Search for the cell housing the specified text and yield its (x, y) center coordinate. 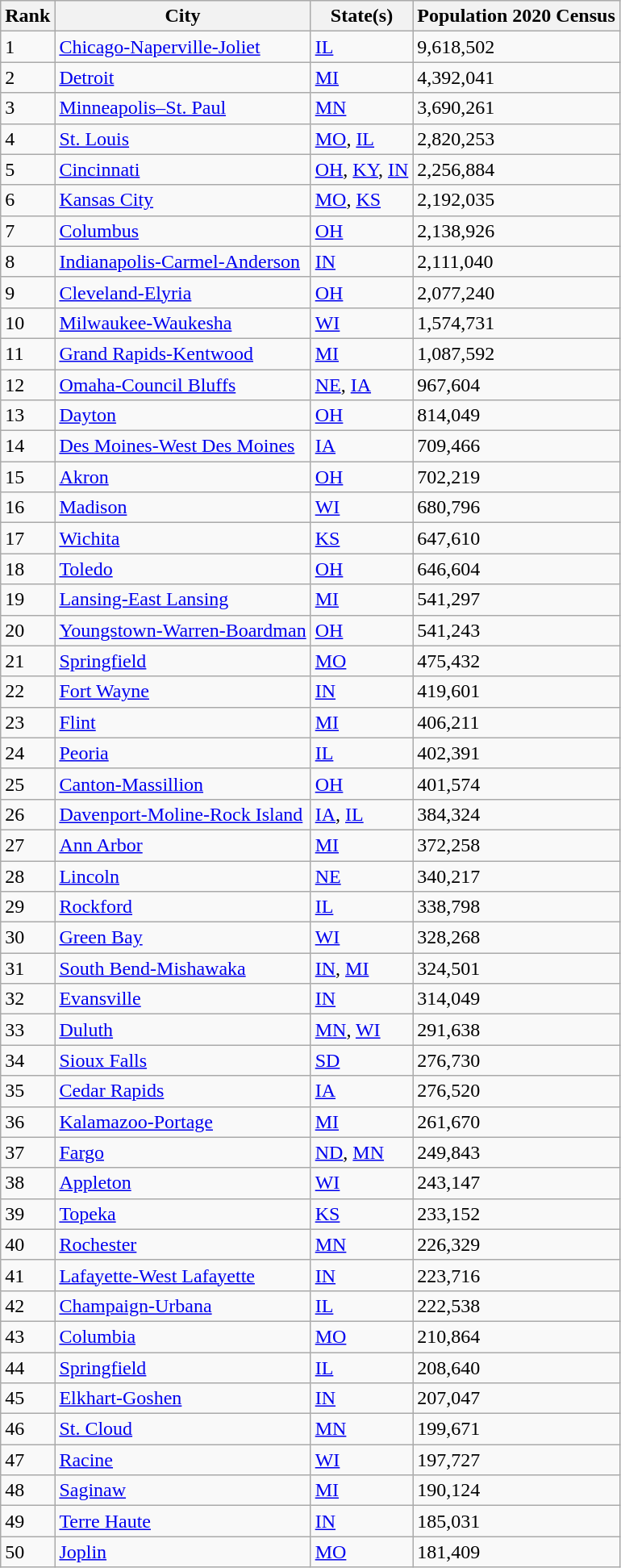
Peoria (182, 753)
38 (27, 1183)
Champaign-Urbana (182, 1306)
2,111,040 (516, 261)
402,391 (516, 753)
MN, WI (361, 1030)
Cedar Rapids (182, 1091)
Lincoln (182, 876)
Akron (182, 477)
36 (27, 1122)
Lafayette-West Lafayette (182, 1275)
30 (27, 938)
40 (27, 1244)
Toledo (182, 569)
646,604 (516, 569)
IN, MI (361, 968)
10 (27, 323)
233,152 (516, 1214)
338,798 (516, 907)
223,716 (516, 1275)
2,192,035 (516, 200)
NE, IA (361, 385)
3,690,261 (516, 108)
MO, IL (361, 139)
39 (27, 1214)
15 (27, 477)
8 (27, 261)
Rochester (182, 1244)
Davenport-Moline-Rock Island (182, 814)
Grand Rapids-Kentwood (182, 353)
13 (27, 416)
Saginaw (182, 1491)
967,604 (516, 385)
47 (27, 1460)
207,047 (516, 1399)
4,392,041 (516, 77)
1,087,592 (516, 353)
19 (27, 600)
541,297 (516, 600)
OH, KY, IN (361, 169)
4 (27, 139)
Fort Wayne (182, 692)
SD (361, 1060)
5 (27, 169)
14 (27, 446)
St. Cloud (182, 1429)
328,268 (516, 938)
50 (27, 1552)
Canton-Massillion (182, 784)
Terre Haute (182, 1521)
702,219 (516, 477)
Kalamazoo-Portage (182, 1122)
647,610 (516, 538)
37 (27, 1152)
24 (27, 753)
27 (27, 845)
7 (27, 231)
Dayton (182, 416)
185,031 (516, 1521)
Fargo (182, 1152)
1 (27, 47)
Cincinnati (182, 169)
181,409 (516, 1552)
401,574 (516, 784)
Rockford (182, 907)
16 (27, 508)
314,049 (516, 999)
208,640 (516, 1368)
11 (27, 353)
Duluth (182, 1030)
Population 2020 Census (516, 16)
Des Moines-West Des Moines (182, 446)
3 (27, 108)
22 (27, 692)
48 (27, 1491)
2,138,926 (516, 231)
406,211 (516, 722)
Minneapolis–St. Paul (182, 108)
243,147 (516, 1183)
Flint (182, 722)
Rank (27, 16)
9 (27, 292)
43 (27, 1336)
Appleton (182, 1183)
IA, IL (361, 814)
33 (27, 1030)
276,520 (516, 1091)
41 (27, 1275)
18 (27, 569)
680,796 (516, 508)
ND, MN (361, 1152)
261,670 (516, 1122)
Madison (182, 508)
190,124 (516, 1491)
340,217 (516, 876)
210,864 (516, 1336)
25 (27, 784)
26 (27, 814)
45 (27, 1399)
222,538 (516, 1306)
199,671 (516, 1429)
42 (27, 1306)
32 (27, 999)
NE (361, 876)
475,432 (516, 661)
34 (27, 1060)
249,843 (516, 1152)
Evansville (182, 999)
2 (27, 77)
City (182, 16)
Green Bay (182, 938)
372,258 (516, 845)
Youngstown-Warren-Boardman (182, 630)
Kansas City (182, 200)
Elkhart-Goshen (182, 1399)
Milwaukee-Waukesha (182, 323)
1,574,731 (516, 323)
Indianapolis-Carmel-Anderson (182, 261)
Lansing-East Lansing (182, 600)
23 (27, 722)
2,256,884 (516, 169)
44 (27, 1368)
226,329 (516, 1244)
Topeka (182, 1214)
276,730 (516, 1060)
31 (27, 968)
Omaha-Council Bluffs (182, 385)
384,324 (516, 814)
419,601 (516, 692)
Sioux Falls (182, 1060)
17 (27, 538)
9,618,502 (516, 47)
20 (27, 630)
814,049 (516, 416)
28 (27, 876)
324,501 (516, 968)
State(s) (361, 16)
MO, KS (361, 200)
South Bend-Mishawaka (182, 968)
35 (27, 1091)
709,466 (516, 446)
46 (27, 1429)
Columbus (182, 231)
Racine (182, 1460)
Cleveland-Elyria (182, 292)
2,077,240 (516, 292)
12 (27, 385)
Joplin (182, 1552)
Detroit (182, 77)
2,820,253 (516, 139)
Chicago-Naperville-Joliet (182, 47)
29 (27, 907)
St. Louis (182, 139)
291,638 (516, 1030)
197,727 (516, 1460)
Ann Arbor (182, 845)
Wichita (182, 538)
21 (27, 661)
541,243 (516, 630)
49 (27, 1521)
6 (27, 200)
Columbia (182, 1336)
